Search for the cell housing the specified text and yield its [X, Y] center coordinate. 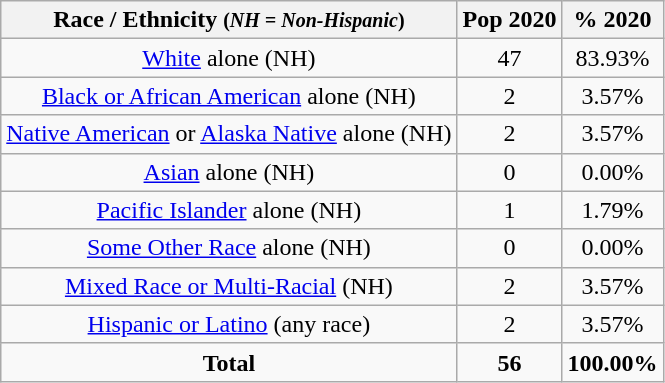
Black or African American alone (NH) [229, 96]
Mixed Race or Multi-Racial (NH) [229, 286]
100.00% [612, 362]
% 2020 [612, 20]
Pacific Islander alone (NH) [229, 210]
1 [510, 210]
83.93% [612, 58]
Race / Ethnicity (NH = Non-Hispanic) [229, 20]
47 [510, 58]
56 [510, 362]
Pop 2020 [510, 20]
Some Other Race alone (NH) [229, 248]
Hispanic or Latino (any race) [229, 324]
Native American or Alaska Native alone (NH) [229, 134]
1.79% [612, 210]
White alone (NH) [229, 58]
Asian alone (NH) [229, 172]
Total [229, 362]
